For the text-containing cell, return its midpoint in [x, y] coordinate format. 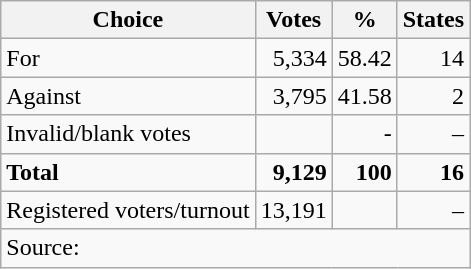
States [433, 20]
5,334 [294, 58]
2 [433, 96]
100 [364, 172]
41.58 [364, 96]
% [364, 20]
- [364, 134]
Total [128, 172]
Choice [128, 20]
58.42 [364, 58]
Against [128, 96]
13,191 [294, 210]
16 [433, 172]
Invalid/blank votes [128, 134]
Registered voters/turnout [128, 210]
14 [433, 58]
For [128, 58]
Source: [236, 248]
Votes [294, 20]
9,129 [294, 172]
3,795 [294, 96]
